Return the (x, y) coordinate for the center point of the cell that contains the specified text.  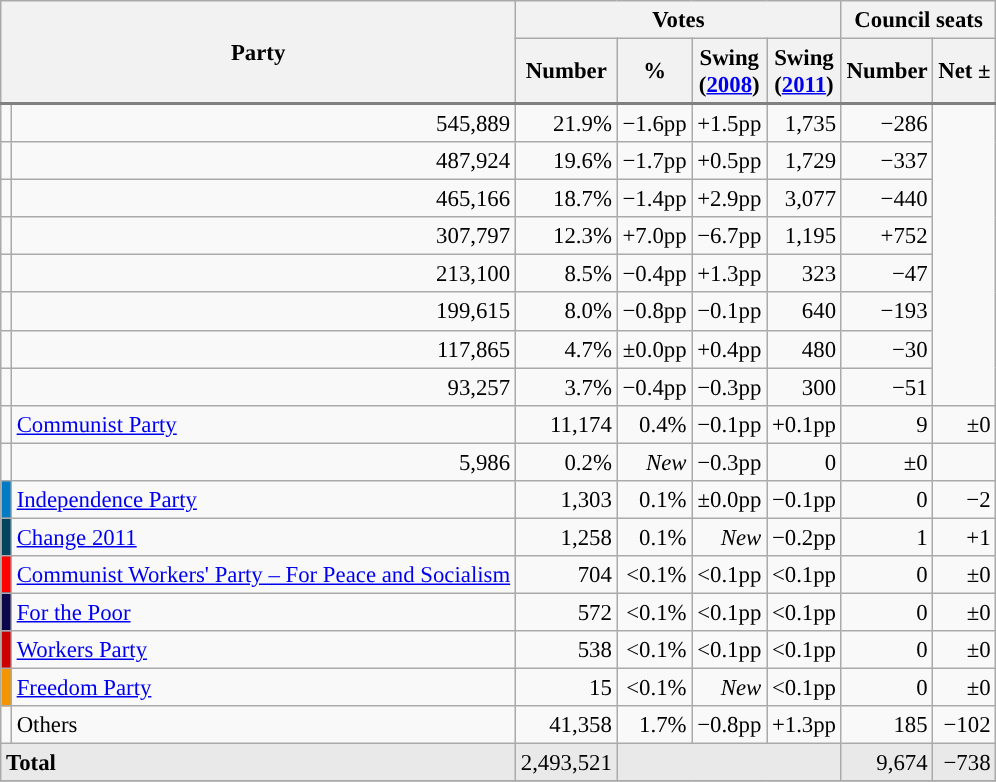
1,735 (804, 123)
323 (804, 274)
1,303 (566, 500)
−2 (964, 500)
Independence Party (263, 500)
9,674 (887, 763)
Council seats (918, 20)
+0.4pp (730, 349)
−193 (887, 312)
15 (566, 688)
Communist Party (263, 424)
1,729 (804, 161)
538 (566, 650)
117,865 (263, 349)
3,077 (804, 199)
Total (258, 763)
487,924 (263, 161)
+7.0pp (654, 236)
465,166 (263, 199)
1,258 (566, 537)
640 (804, 312)
Swing (2011) (804, 72)
185 (887, 725)
Swing (2008) (730, 72)
−440 (887, 199)
Others (263, 725)
+2.9pp (730, 199)
19.6% (566, 161)
12.3% (566, 236)
Workers Party (263, 650)
5,986 (263, 462)
−102 (964, 725)
8.0% (566, 312)
2,493,521 (566, 763)
0.2% (566, 462)
−738 (964, 763)
307,797 (263, 236)
Votes (678, 20)
Freedom Party (263, 688)
−1.4pp (654, 199)
Change 2011 (263, 537)
+1 (964, 537)
1 (887, 537)
Net ± (964, 72)
11,174 (566, 424)
572 (566, 612)
−30 (887, 349)
1,195 (804, 236)
−6.7pp (730, 236)
41,358 (566, 725)
1.7% (654, 725)
−1.7pp (654, 161)
18.7% (566, 199)
4.7% (566, 349)
21.9% (566, 123)
+752 (887, 236)
Party (258, 52)
93,257 (263, 387)
213,100 (263, 274)
545,889 (263, 123)
% (654, 72)
300 (804, 387)
−0.2pp (804, 537)
−286 (887, 123)
9 (887, 424)
+0.5pp (730, 161)
8.5% (566, 274)
−47 (887, 274)
−337 (887, 161)
3.7% (566, 387)
199,615 (263, 312)
−51 (887, 387)
0.4% (654, 424)
480 (804, 349)
+1.5pp (730, 123)
For the Poor (263, 612)
+0.1pp (804, 424)
704 (566, 575)
Communist Workers' Party – For Peace and Socialism (263, 575)
−1.6pp (654, 123)
